Determine the (X, Y) coordinate at the center of the cell enclosing the given text.  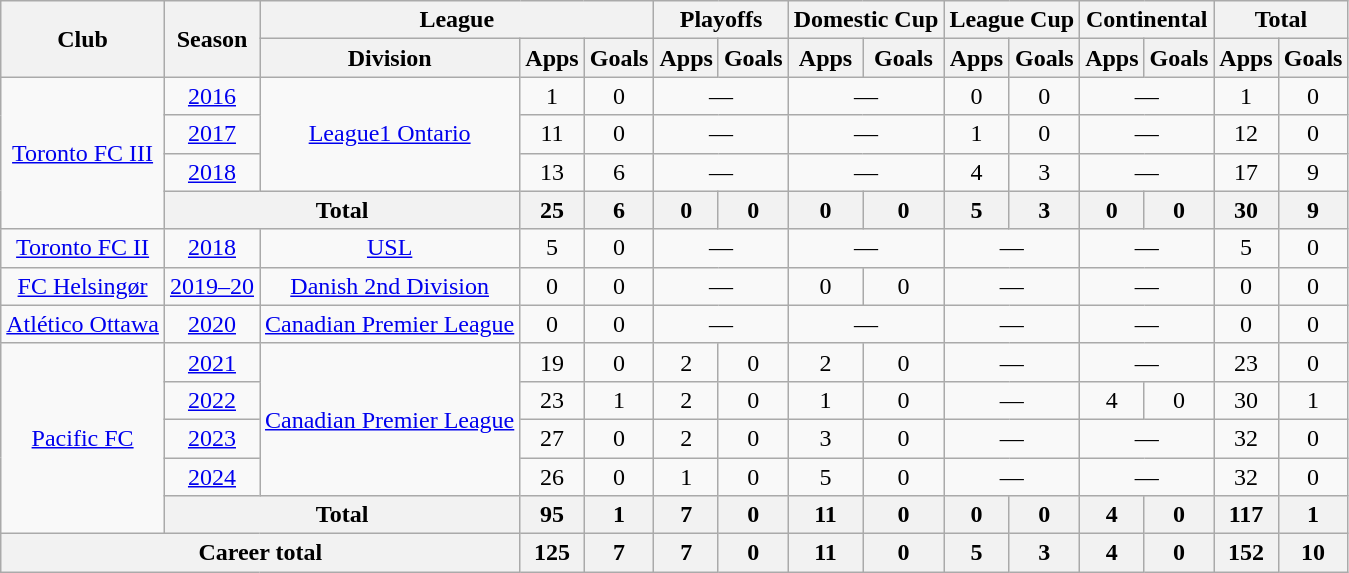
Toronto FC II (83, 248)
19 (552, 362)
Playoffs (721, 20)
2019–20 (212, 286)
13 (552, 172)
10 (1313, 553)
26 (552, 477)
Club (83, 39)
Pacific FC (83, 438)
152 (1246, 553)
Continental (1147, 20)
Toronto FC III (83, 153)
Division (390, 58)
2022 (212, 400)
27 (552, 438)
Danish 2nd Division (390, 286)
17 (1246, 172)
Domestic Cup (866, 20)
League1 Ontario (390, 134)
Season (212, 39)
USL (390, 248)
2016 (212, 96)
125 (552, 553)
2023 (212, 438)
95 (552, 515)
League (457, 20)
2020 (212, 324)
25 (552, 210)
Career total (260, 553)
117 (1246, 515)
Atlético Ottawa (83, 324)
2024 (212, 477)
2017 (212, 134)
2021 (212, 362)
12 (1246, 134)
FC Helsingør (83, 286)
League Cup (1012, 20)
